Locate the cell with the specified text and output its [X, Y] center coordinate. 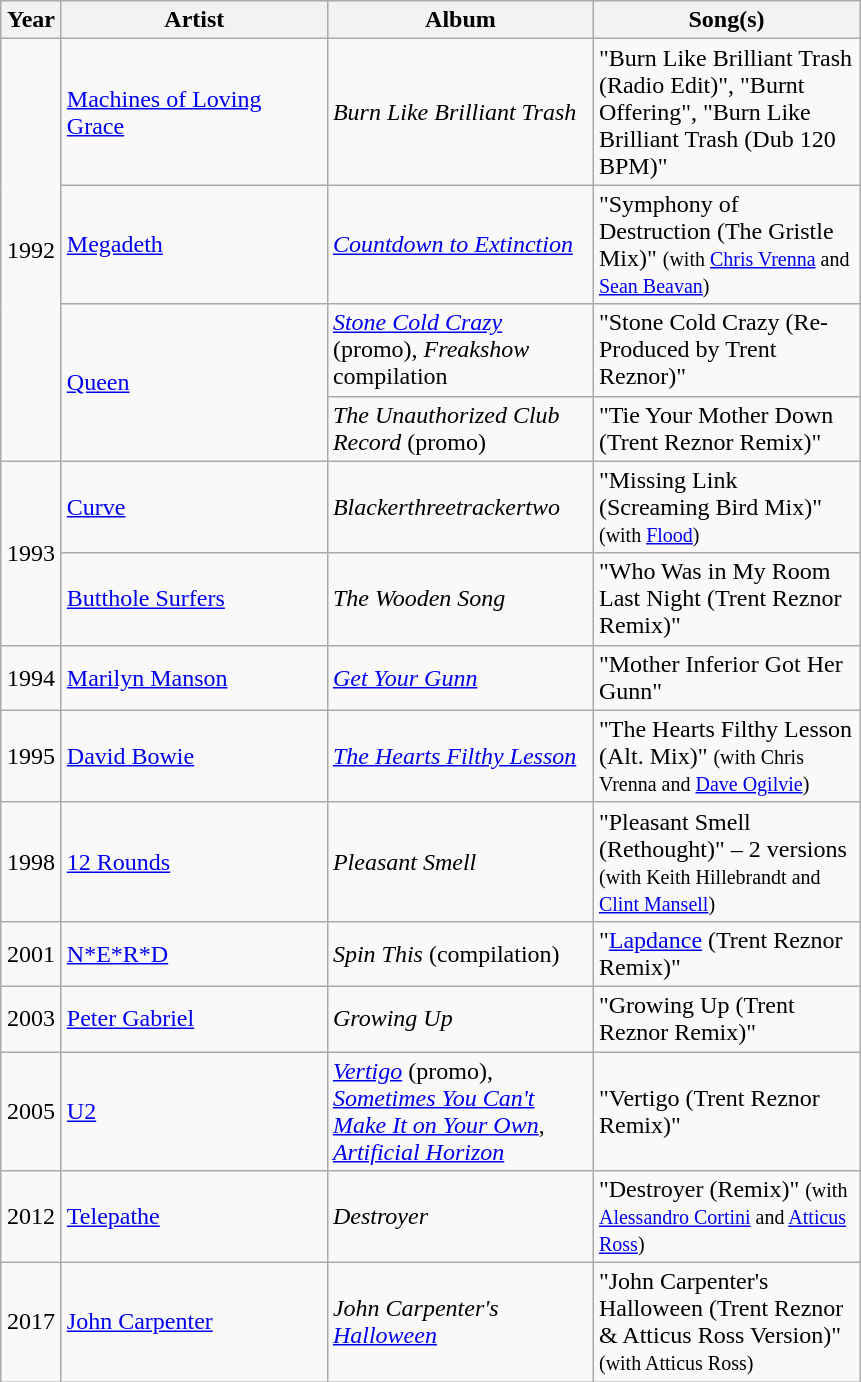
Destroyer [460, 1217]
"Stone Cold Crazy (Re-Produced by Trent Reznor)" [726, 350]
Countdown to Extinction [460, 244]
2005 [32, 1112]
"John Carpenter's Halloween (Trent Reznor & Atticus Ross Version)" (with Atticus Ross) [726, 1322]
"Missing Link (Screaming Bird Mix)" (with Flood) [726, 507]
John Carpenter's Halloween [460, 1322]
"Burn Like Brilliant Trash (Radio Edit)", "Burnt Offering", "Burn Like Brilliant Trash (Dub 120 BPM)" [726, 112]
1995 [32, 756]
John Carpenter [194, 1322]
2017 [32, 1322]
Marilyn Manson [194, 678]
Growing Up [460, 1018]
1992 [32, 250]
12 Rounds [194, 862]
"Who Was in My Room Last Night (Trent Reznor Remix)" [726, 599]
1994 [32, 678]
David Bowie [194, 756]
Get Your Gunn [460, 678]
"Destroyer (Remix)" (with Alessandro Cortini and Atticus Ross) [726, 1217]
1998 [32, 862]
Stone Cold Crazy (promo), Freakshow compilation [460, 350]
"Lapdance (Trent Reznor Remix)" [726, 954]
2012 [32, 1217]
Peter Gabriel [194, 1018]
"Vertigo (Trent Reznor Remix)" [726, 1112]
Burn Like Brilliant Trash [460, 112]
"Symphony of Destruction (The Gristle Mix)" (with Chris Vrenna and Sean Beavan) [726, 244]
Vertigo (promo), Sometimes You Can't Make It on Your Own, Artificial Horizon [460, 1112]
Queen [194, 382]
"Pleasant Smell (Rethought)" – 2 versions (with Keith Hillebrandt and Clint Mansell) [726, 862]
"Mother Inferior Got Her Gunn" [726, 678]
The Hearts Filthy Lesson [460, 756]
"Growing Up (Trent Reznor Remix)" [726, 1018]
Song(s) [726, 20]
N*E*R*D [194, 954]
Spin This (compilation) [460, 954]
Butthole Surfers [194, 599]
"The Hearts Filthy Lesson (Alt. Mix)" (with Chris Vrenna and Dave Ogilvie) [726, 756]
Machines of Loving Grace [194, 112]
"Tie Your Mother Down (Trent Reznor Remix)" [726, 428]
Album [460, 20]
2003 [32, 1018]
2001 [32, 954]
Pleasant Smell [460, 862]
U2 [194, 1112]
Megadeth [194, 244]
Telepathe [194, 1217]
Year [32, 20]
1993 [32, 553]
Curve [194, 507]
The Wooden Song [460, 599]
Blackerthreetrackertwo [460, 507]
The Unauthorized Club Record (promo) [460, 428]
Artist [194, 20]
